Return [X, Y] of the center of cell containing provided text 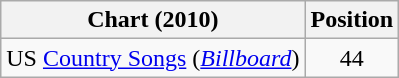
Position [352, 20]
US Country Songs (Billboard) [153, 58]
44 [352, 58]
Chart (2010) [153, 20]
